Capture the cell that displays the provided text and extract its (X, Y) central coordinate. 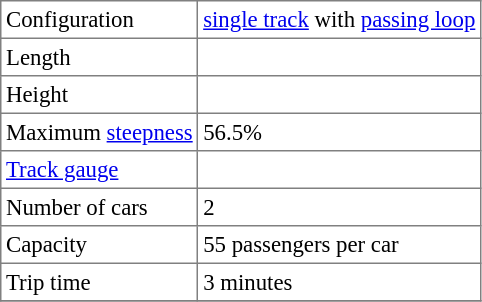
Number of cars (100, 207)
Length (100, 57)
single track with passing loop (340, 20)
2 (340, 207)
Height (100, 95)
56.5% (340, 132)
3 minutes (340, 282)
55 passengers per car (340, 245)
Capacity (100, 245)
Trip time (100, 282)
Track gauge (100, 170)
Maximum steepness (100, 132)
Configuration (100, 20)
